Output the [x, y] coordinate of the center of the cell containing the given text.  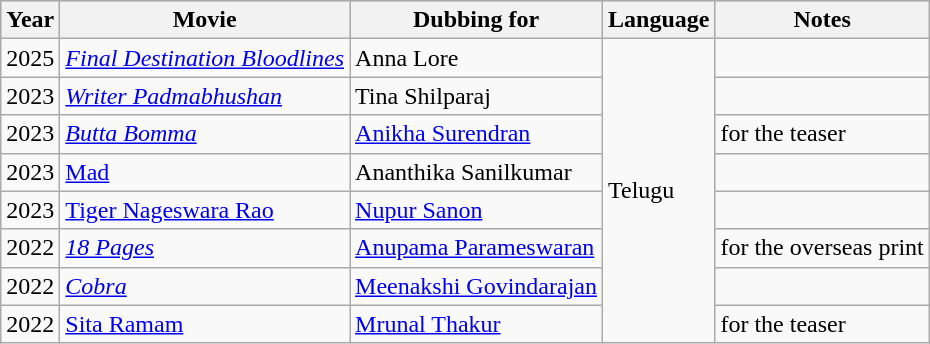
Anupama Parameswaran [476, 248]
Mad [205, 172]
2025 [30, 58]
Ananthika Sanilkumar [476, 172]
Dubbing for [476, 20]
Language [659, 20]
Mrunal Thakur [476, 324]
18 Pages [205, 248]
Notes [822, 20]
Nupur Sanon [476, 210]
Tiger Nageswara Rao [205, 210]
Telugu [659, 191]
Anna Lore [476, 58]
Meenakshi Govindarajan [476, 286]
Tina Shilparaj [476, 96]
for the overseas print [822, 248]
Butta Bomma [205, 134]
Movie [205, 20]
Year [30, 20]
Cobra [205, 286]
Anikha Surendran [476, 134]
Final Destination Bloodlines [205, 58]
Sita Ramam [205, 324]
Writer Padmabhushan [205, 96]
